From the cell containing the given text, extract its center point as [X, Y] coordinate. 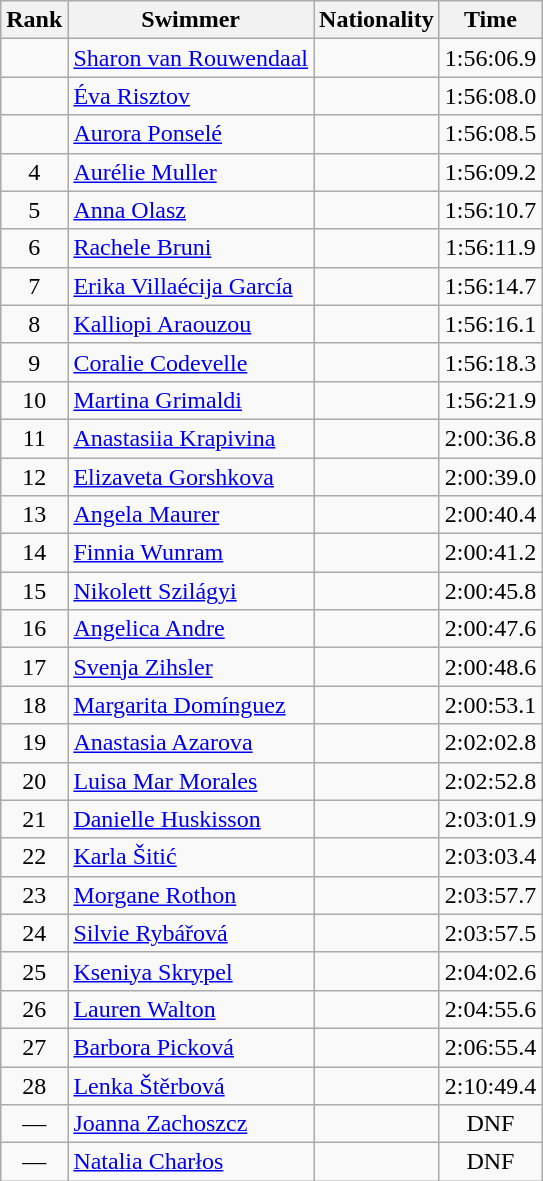
Éva Risztov [191, 96]
2:04:55.6 [490, 1009]
5 [34, 210]
6 [34, 248]
1:56:08.0 [490, 96]
Margarita Domínguez [191, 705]
Time [490, 20]
2:04:02.6 [490, 971]
Finnia Wunram [191, 553]
Rank [34, 20]
7 [34, 286]
13 [34, 515]
2:03:03.4 [490, 857]
14 [34, 553]
2:00:45.8 [490, 591]
18 [34, 705]
2:06:55.4 [490, 1047]
1:56:09.2 [490, 172]
Barbora Picková [191, 1047]
1:56:11.9 [490, 248]
Morgane Rothon [191, 895]
11 [34, 438]
Erika Villaécija García [191, 286]
2:00:39.0 [490, 477]
Anna Olasz [191, 210]
2:02:52.8 [490, 781]
2:03:57.7 [490, 895]
15 [34, 591]
Danielle Huskisson [191, 819]
1:56:06.9 [490, 58]
2:02:02.8 [490, 743]
4 [34, 172]
26 [34, 1009]
Svenja Zihsler [191, 667]
27 [34, 1047]
Swimmer [191, 20]
Anastasia Azarova [191, 743]
24 [34, 933]
16 [34, 629]
Angela Maurer [191, 515]
Lenka Štěrbová [191, 1085]
Anastasiia Krapivina [191, 438]
Lauren Walton [191, 1009]
Kseniya Skrypel [191, 971]
28 [34, 1085]
2:00:53.1 [490, 705]
10 [34, 400]
1:56:18.3 [490, 362]
25 [34, 971]
23 [34, 895]
Sharon van Rouwendaal [191, 58]
Aurora Ponselé [191, 134]
12 [34, 477]
2:10:49.4 [490, 1085]
Coralie Codevelle [191, 362]
17 [34, 667]
Natalia Charłos [191, 1162]
2:03:01.9 [490, 819]
1:56:16.1 [490, 324]
22 [34, 857]
Martina Grimaldi [191, 400]
19 [34, 743]
Nationality [377, 20]
1:56:08.5 [490, 134]
2:03:57.5 [490, 933]
Joanna Zachoszcz [191, 1124]
2:00:40.4 [490, 515]
1:56:10.7 [490, 210]
2:00:47.6 [490, 629]
2:00:48.6 [490, 667]
Elizaveta Gorshkova [191, 477]
1:56:14.7 [490, 286]
2:00:36.8 [490, 438]
Nikolett Szilágyi [191, 591]
Kalliopi Araouzou [191, 324]
Angelica Andre [191, 629]
2:00:41.2 [490, 553]
9 [34, 362]
1:56:21.9 [490, 400]
Luisa Mar Morales [191, 781]
Karla Šitić [191, 857]
Silvie Rybářová [191, 933]
8 [34, 324]
20 [34, 781]
Aurélie Muller [191, 172]
Rachele Bruni [191, 248]
21 [34, 819]
